Locate the cell with the specified text and output its [X, Y] center coordinate. 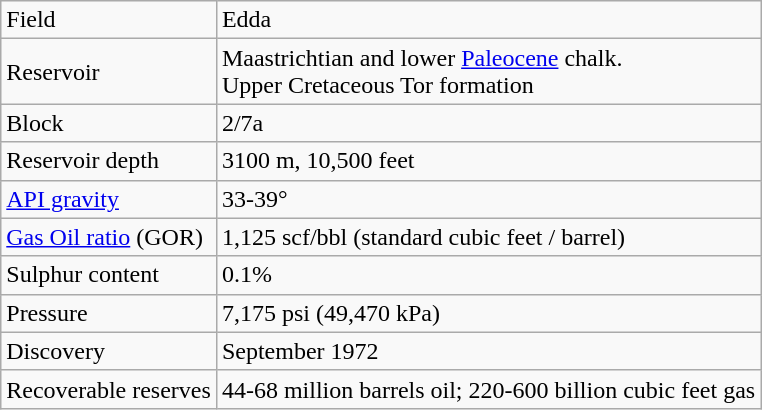
Edda [488, 20]
1,125 scf/bbl (standard cubic feet / barrel) [488, 237]
0.1% [488, 275]
33-39° [488, 199]
Gas Oil ratio (GOR) [109, 237]
Sulphur content [109, 275]
Reservoir [109, 72]
API gravity [109, 199]
Recoverable reserves [109, 389]
Field [109, 20]
7,175 psi (49,470 kPa) [488, 313]
Reservoir depth [109, 161]
Discovery [109, 351]
3100 m, 10,500 feet [488, 161]
2/7a [488, 123]
September 1972 [488, 351]
Block [109, 123]
Pressure [109, 313]
44-68 million barrels oil; 220-600 billion cubic feet gas [488, 389]
Maastrichtian and lower Paleocene chalk.Upper Cretaceous Tor formation [488, 72]
